From the cell containing the given text, extract its center point as [x, y] coordinate. 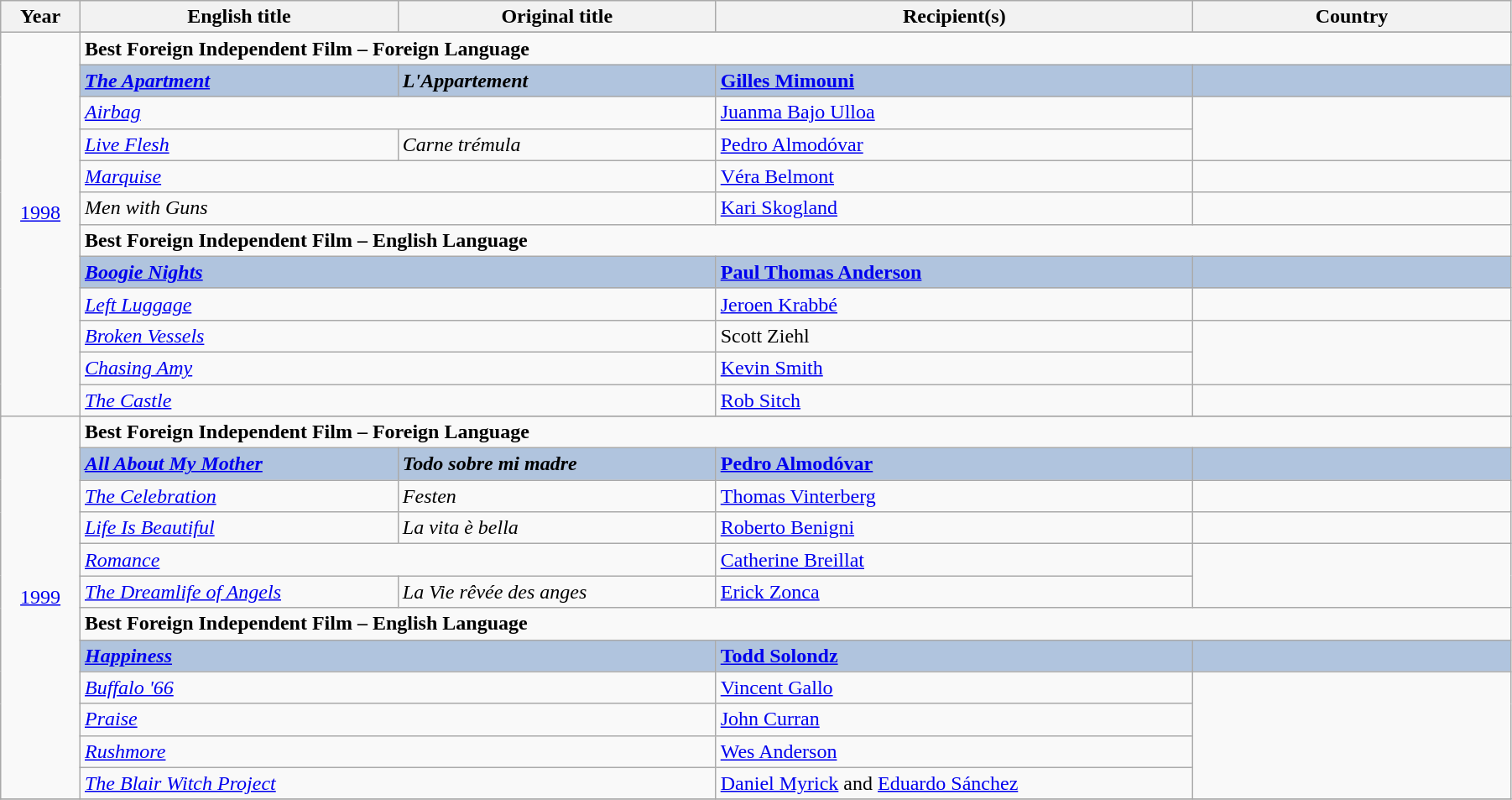
Daniel Myrick and Eduardo Sánchez [954, 783]
English title [238, 17]
Paul Thomas Anderson [954, 272]
Year [40, 17]
Chasing Amy [398, 368]
The Celebration [238, 496]
Rob Sitch [954, 400]
Original title [557, 17]
Romance [398, 560]
Erick Zonca [954, 592]
Kevin Smith [954, 368]
Live Flesh [238, 144]
Life Is Beautiful [238, 528]
La Vie rêvée des anges [557, 592]
Broken Vessels [398, 336]
Buffalo '66 [398, 688]
La vita è bella [557, 528]
John Curran [954, 719]
Jeroen Krabbé [954, 304]
Rushmore [398, 751]
Vincent Gallo [954, 688]
Country [1353, 17]
Roberto Benigni [954, 528]
The Blair Witch Project [398, 783]
Gilles Mimouni [954, 81]
Thomas Vinterberg [954, 496]
Men with Guns [398, 208]
Airbag [398, 112]
The Dreamlife of Angels [238, 592]
Todo sobre mi madre [557, 464]
1999 [40, 608]
Left Luggage [398, 304]
The Castle [398, 400]
Boogie Nights [398, 272]
1998 [40, 225]
Happiness [398, 656]
Marquise [398, 176]
Kari Skogland [954, 208]
Carne trémula [557, 144]
Juanma Bajo Ulloa [954, 112]
All About My Mother [238, 464]
Praise [398, 719]
Wes Anderson [954, 751]
Recipient(s) [954, 17]
Festen [557, 496]
Todd Solondz [954, 656]
L'Appartement [557, 81]
Catherine Breillat [954, 560]
Scott Ziehl [954, 336]
The Apartment [238, 81]
Véra Belmont [954, 176]
